Find where the given text appears and provide that cell's center as [X, Y] coordinate. 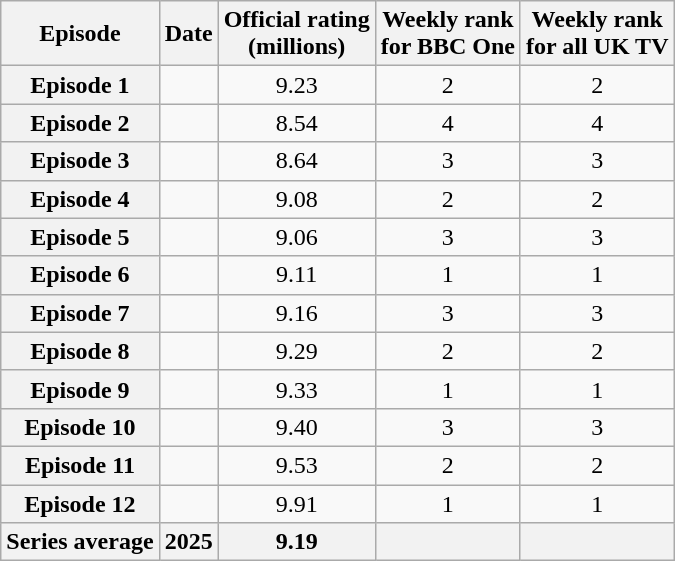
Episode 11 [80, 465]
9.53 [296, 465]
9.29 [296, 351]
Episode 12 [80, 503]
Episode 5 [80, 237]
8.54 [296, 123]
Weekly rankfor all UK TV [597, 34]
9.16 [296, 313]
9.91 [296, 503]
Episode 2 [80, 123]
9.33 [296, 389]
Weekly rankfor BBC One [448, 34]
Episode 3 [80, 161]
9.11 [296, 275]
Episode 7 [80, 313]
9.08 [296, 199]
Episode 9 [80, 389]
9.06 [296, 237]
Date [188, 34]
8.64 [296, 161]
Official rating(millions) [296, 34]
Episode 4 [80, 199]
2025 [188, 542]
Episode [80, 34]
Series average [80, 542]
9.19 [296, 542]
Episode 1 [80, 85]
Episode 6 [80, 275]
9.40 [296, 427]
Episode 10 [80, 427]
Episode 8 [80, 351]
9.23 [296, 85]
